Scan for the cell matching the given text and deliver its (x, y) coordinate at center. 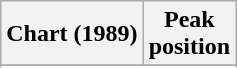
Chart (1989) (72, 34)
Peakposition (189, 34)
